Detect which cell encompasses the target text, then output its (x, y) center coordinate. 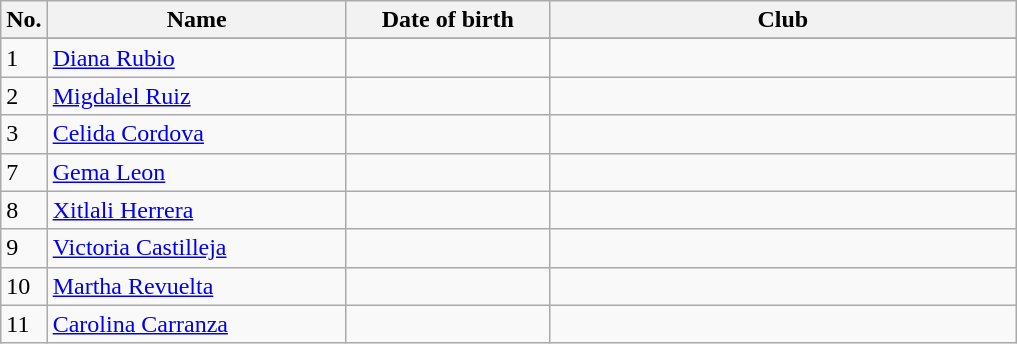
Victoria Castilleja (196, 248)
Diana Rubio (196, 58)
7 (24, 172)
3 (24, 134)
1 (24, 58)
Carolina Carranza (196, 324)
Date of birth (448, 20)
Migdalel Ruiz (196, 96)
9 (24, 248)
Celida Cordova (196, 134)
11 (24, 324)
Club (782, 20)
No. (24, 20)
8 (24, 210)
10 (24, 286)
Xitlali Herrera (196, 210)
2 (24, 96)
Name (196, 20)
Gema Leon (196, 172)
Martha Revuelta (196, 286)
